From the cell containing the given text, extract its center point as [X, Y] coordinate. 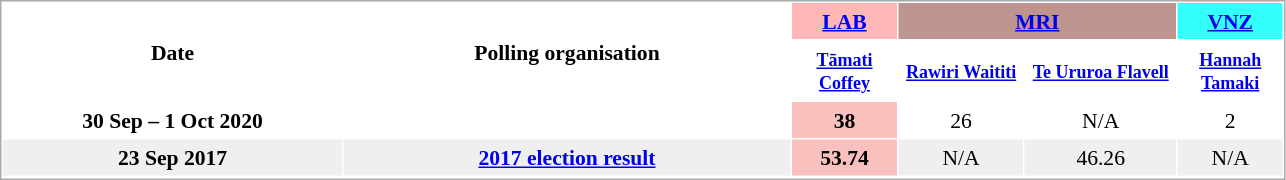
38 [844, 120]
23 Sep 2017 [172, 158]
Hannah Tamaki [1230, 70]
46.26 [1100, 158]
Te Ururoa Flavell [1100, 70]
Tāmati Coffey [844, 70]
53.74 [844, 158]
2017 election result [568, 158]
LAB [844, 21]
30 Sep – 1 Oct 2020 [172, 120]
MRI [1037, 21]
VNZ [1230, 21]
26 [960, 120]
2 [1230, 120]
Polling organisation [568, 52]
Rawiri Waititi [960, 70]
Date [172, 52]
